Return (X, Y) of the center of cell containing provided text 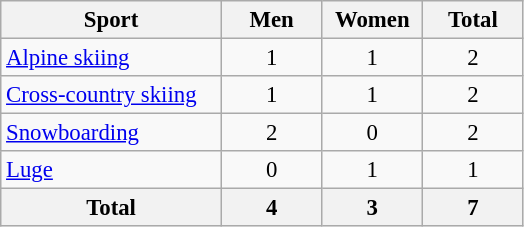
Women (372, 20)
7 (474, 208)
Snowboarding (112, 133)
Men (272, 20)
Cross-country skiing (112, 95)
3 (372, 208)
4 (272, 208)
Sport (112, 20)
Luge (112, 170)
Alpine skiing (112, 58)
